For the text-containing cell, return its midpoint in (x, y) coordinate format. 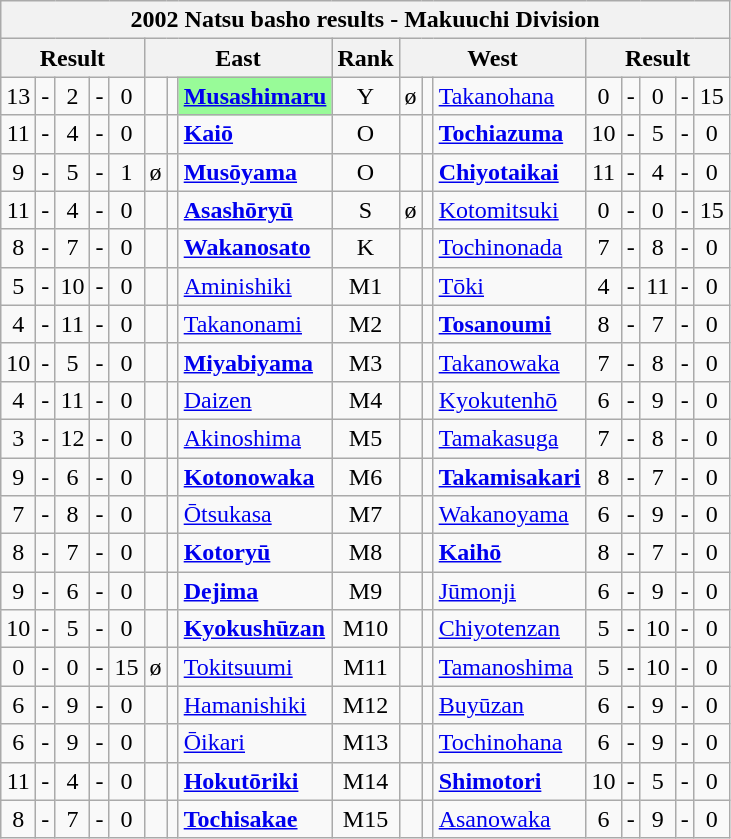
Tamakasuga (510, 438)
Hamanishiki (255, 705)
Takanowaka (510, 362)
Kaihō (510, 553)
Kyokushūzan (255, 629)
M1 (366, 286)
2 (72, 96)
13 (18, 96)
M6 (366, 477)
West (492, 58)
2002 Natsu basho results - Makuuchi Division (366, 20)
Aminishiki (255, 286)
Musōyama (255, 172)
Buyūzan (510, 705)
Tochinonada (510, 248)
Ōtsukasa (255, 515)
East (238, 58)
Kotomitsuki (510, 210)
1 (126, 172)
Tochinohana (510, 743)
Kotoryū (255, 553)
S (366, 210)
M9 (366, 591)
Musashimaru (255, 96)
Tochisakae (255, 819)
Tosanoumi (510, 324)
Rank (366, 58)
Tochiazuma (510, 134)
M5 (366, 438)
Takamisakari (510, 477)
Akinoshima (255, 438)
Asanowaka (510, 819)
Takanonami (255, 324)
M2 (366, 324)
Jūmonji (510, 591)
M7 (366, 515)
Asashōryū (255, 210)
M15 (366, 819)
Ōikari (255, 743)
12 (72, 438)
Wakanoyama (510, 515)
Kaiō (255, 134)
Tamanoshima (510, 667)
Tōki (510, 286)
M11 (366, 667)
Kotonowaka (255, 477)
Tokitsuumi (255, 667)
Dejima (255, 591)
M8 (366, 553)
Takanohana (510, 96)
Wakanosato (255, 248)
Chiyotenzan (510, 629)
Shimotori (510, 781)
Hokutōriki (255, 781)
Chiyotaikai (510, 172)
M3 (366, 362)
3 (18, 438)
K (366, 248)
M14 (366, 781)
M13 (366, 743)
Miyabiyama (255, 362)
Kyokutenhō (510, 400)
M10 (366, 629)
Y (366, 96)
Daizen (255, 400)
M12 (366, 705)
M4 (366, 400)
